Search for the cell housing the specified text and yield its (x, y) center coordinate. 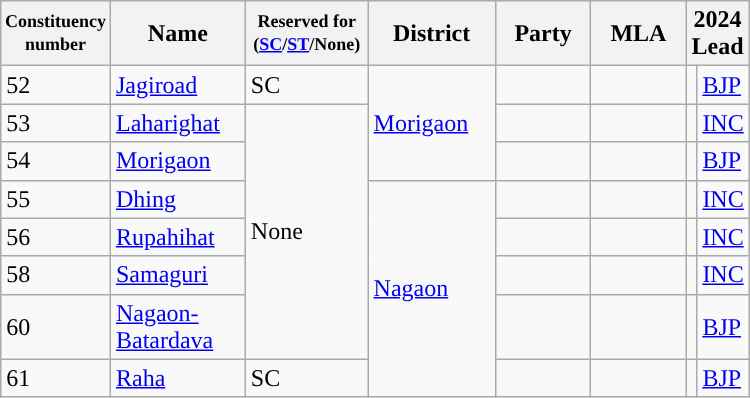
Samaguri (178, 275)
55 (56, 199)
Party (543, 34)
Dhing (178, 199)
None (306, 232)
2024 Lead (718, 34)
52 (56, 85)
Reserved for (SC/ST/None) (306, 34)
Name (178, 34)
53 (56, 123)
56 (56, 237)
MLA (638, 34)
Nagaon (432, 288)
Rupahihat (178, 237)
54 (56, 161)
Raha (178, 378)
Jagiroad (178, 85)
61 (56, 378)
District (432, 34)
Constituency number (56, 34)
58 (56, 275)
Laharighat (178, 123)
Nagaon-Batardava (178, 326)
60 (56, 326)
